Return the [x, y] coordinate for the center point of the cell that contains the specified text.  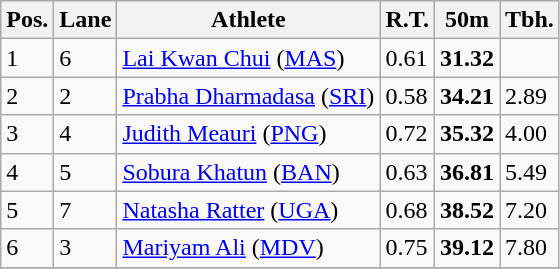
0.58 [408, 96]
R.T. [408, 20]
34.21 [468, 96]
0.75 [408, 248]
0.63 [408, 172]
1 [28, 58]
38.52 [468, 210]
39.12 [468, 248]
31.32 [468, 58]
50m [468, 20]
36.81 [468, 172]
35.32 [468, 134]
7 [86, 210]
5.49 [530, 172]
0.61 [408, 58]
0.72 [408, 134]
Prabha Dharmadasa (SRI) [248, 96]
Tbh. [530, 20]
Natasha Ratter (UGA) [248, 210]
Sobura Khatun (BAN) [248, 172]
Lane [86, 20]
0.68 [408, 210]
4.00 [530, 134]
Athlete [248, 20]
7.20 [530, 210]
2.89 [530, 96]
Judith Meauri (PNG) [248, 134]
Lai Kwan Chui (MAS) [248, 58]
7.80 [530, 248]
Mariyam Ali (MDV) [248, 248]
Pos. [28, 20]
